Return the (x, y) coordinate for the center point of the cell that contains the specified text.  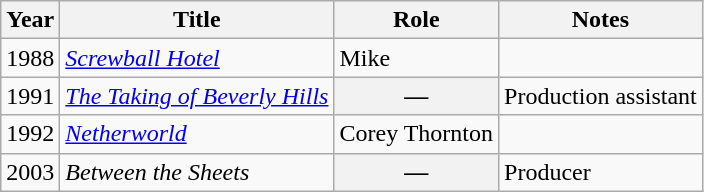
Producer (601, 172)
Role (416, 20)
The Taking of Beverly Hills (197, 96)
Year (30, 20)
Mike (416, 58)
2003 (30, 172)
Netherworld (197, 134)
1991 (30, 96)
Corey Thornton (416, 134)
1988 (30, 58)
Between the Sheets (197, 172)
Title (197, 20)
Screwball Hotel (197, 58)
Production assistant (601, 96)
Notes (601, 20)
1992 (30, 134)
